Provide the (x, y) coordinate of the cell's center where the given text is located.  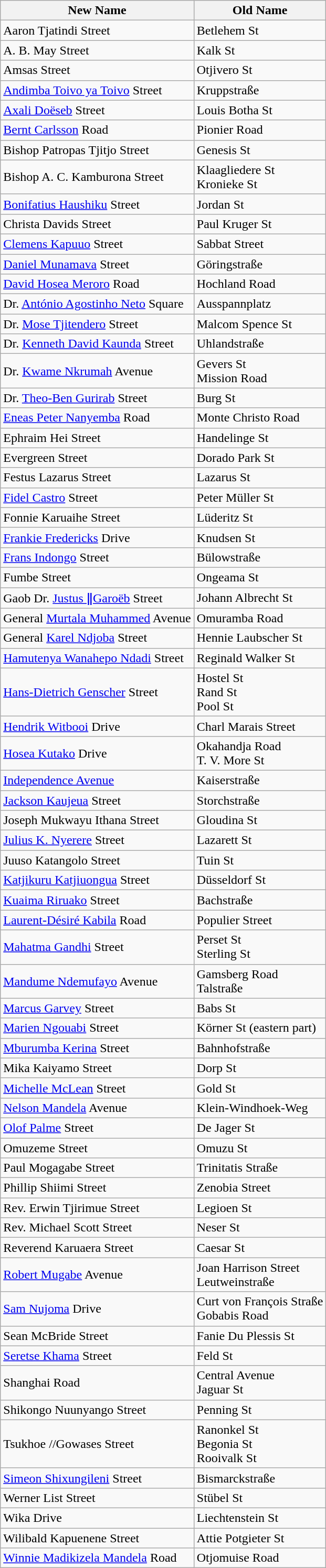
Independence Avenue (98, 780)
Rev. Erwin Tjirimue Street (98, 1208)
Reverend Karuaera Street (98, 1248)
De Jager St (260, 1128)
Bonifatius Haushiku Street (98, 204)
Hosea Kutako Drive (98, 753)
David Hosea Meroro Road (98, 284)
Paul Mogagabe Street (98, 1168)
Rev. Michael Scott Street (98, 1228)
Dr. António Agostinho Neto Square (98, 304)
Dorp St (260, 1068)
General Karel Ndjoba Street (98, 638)
Sabbat Street (260, 244)
Hennie Laubscher St (260, 638)
Gold St (260, 1088)
A. B. May Street (98, 50)
Pionier Road (260, 130)
Hamutenya Wanahepo Ndadi Street (98, 658)
Uhlandstraße (260, 344)
Kuaima Riruako Street (98, 900)
Feld St (260, 1356)
Legioen St (260, 1208)
Jackson Kaujeua Street (98, 801)
Johann Albrecht St (260, 598)
Joseph Mukwayu Ithana Street (98, 820)
Paul Kruger St (260, 224)
Trinitatis Straße (260, 1168)
Marcus Garvey Street (98, 1008)
Zenobia Street (260, 1188)
Dorado Park St (260, 458)
Handelinge St (260, 438)
Curt von François StraßeGobabis Road (260, 1309)
Lüderitz St (260, 517)
Dr. Mose Tjitendero Street (98, 324)
Mahatma Gandhi Street (98, 947)
Fidel Castro Street (98, 498)
Omuzeme Street (98, 1148)
Okahandja RoadT. V. More St (260, 753)
Ausspannplatz (260, 304)
Clemens Kapuuo Street (98, 244)
Monte Christo Road (260, 418)
Gevers StMission Road (260, 371)
Olof Palme Street (98, 1128)
Marien Ngouabi Street (98, 1028)
Storchstraße (260, 801)
Daniel Munamava Street (98, 264)
Populier Street (260, 920)
Hostel StRand StPool St (260, 692)
Laurent-Désiré Kabila Road (98, 920)
Mburumba Kerina Street (98, 1048)
Ongeama St (260, 577)
Liechtenstein St (260, 1518)
Aaron Tjatindi Street (98, 30)
New Name (98, 10)
Fumbe Street (98, 577)
Hans-Dietrich Genscher Street (98, 692)
Michelle McLean Street (98, 1088)
Winnie Madikizela Mandela Road (98, 1558)
Bachstraße (260, 900)
Frankie Fredericks Drive (98, 537)
Caesar St (260, 1248)
Eneas Peter Nanyemba Road (98, 418)
Genesis St (260, 150)
Omuzu St (260, 1148)
Kalk St (260, 50)
Attie Potgieter St (260, 1538)
Dr. Theo-Ben Gurirab Street (98, 398)
Betlehem St (260, 30)
Phillip Shiimi Street (98, 1188)
Mandume Ndemufayo Avenue (98, 981)
Klaagliedere StKronieke St (260, 177)
Ranonkel StBegonia StRooivalk St (260, 1444)
Central AvenueJaguar St (260, 1383)
Tuin St (260, 860)
Amsas Street (98, 70)
Stübel St (260, 1498)
Simeon Shixungileni Street (98, 1478)
Peter Müller St (260, 498)
Frans Indongo Street (98, 557)
Werner List Street (98, 1498)
Lazarus St (260, 478)
Körner St (eastern part) (260, 1028)
Hendrik Witbooi Drive (98, 726)
Gamsberg RoadTalstraße (260, 981)
Babs St (260, 1008)
Bahnhofstraße (260, 1048)
Hochland Road (260, 284)
Mika Kaiyamo Street (98, 1068)
Andimba Toivo ya Toivo Street (98, 90)
Gaob Dr. Justus ǁGaroëb Street (98, 598)
Evergreen Street (98, 458)
Bülowstraße (260, 557)
Shikongo Nuunyango Street (98, 1410)
Charl Marais Street (260, 726)
Burg St (260, 398)
Knudsen St (260, 537)
Wika Drive (98, 1518)
Perset StSterling St (260, 947)
Axali Doëseb Street (98, 110)
Fonnie Karuaihe Street (98, 517)
Sean McBride Street (98, 1336)
Ephraim Hei Street (98, 438)
Penning St (260, 1410)
Neser St (260, 1228)
Kaiserstraße (260, 780)
Reginald Walker St (260, 658)
Düsseldorf St (260, 880)
Dr. Kenneth David Kaunda Street (98, 344)
Fanie Du Plessis St (260, 1336)
Lazarett St (260, 840)
Seretse Khama Street (98, 1356)
Robert Mugabe Avenue (98, 1275)
Sam Nujoma Drive (98, 1309)
Bernt Carlsson Road (98, 130)
Old Name (260, 10)
Julius K. Nyerere Street (98, 840)
Festus Lazarus Street (98, 478)
Nelson Mandela Avenue (98, 1108)
Gloudina St (260, 820)
Louis Botha St (260, 110)
General Murtala Muhammed Avenue (98, 618)
Christa Davids Street (98, 224)
Shanghai Road (98, 1383)
Tsukhoe //Gowases Street (98, 1444)
Malcom Spence St (260, 324)
Juuso Katangolo Street (98, 860)
Bismarckstraße (260, 1478)
Katjikuru Katjiuongua Street (98, 880)
Kruppstraße (260, 90)
Omuramba Road (260, 618)
Dr. Kwame Nkrumah Avenue (98, 371)
Bishop Patropas Tjitjo Street (98, 150)
Joan Harrison StreetLeutweinstraße (260, 1275)
Otjivero St (260, 70)
Bishop A. C. Kamburona Street (98, 177)
Otjomuise Road (260, 1558)
Klein-Windhoek-Weg (260, 1108)
Göringstraße (260, 264)
Jordan St (260, 204)
Wilibald Kapuenene Street (98, 1538)
